Find where the given text appears and provide that cell's center as (x, y) coordinate. 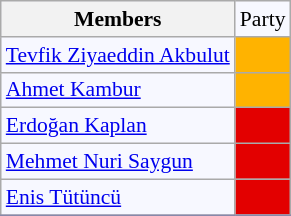
Ahmet Kambur (118, 90)
Erdoğan Kaplan (118, 126)
Members (118, 19)
Enis Tütüncü (118, 197)
Tevfik Ziyaeddin Akbulut (118, 55)
Party (263, 19)
Mehmet Nuri Saygun (118, 162)
